Extract the [X, Y] coordinate from the center of the cell holding the provided text.  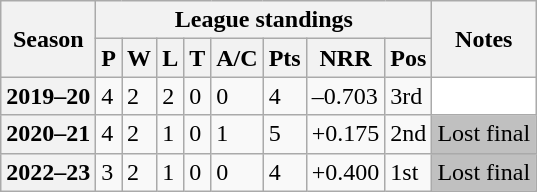
3rd [408, 96]
2019–20 [48, 96]
+0.400 [346, 172]
2022–23 [48, 172]
League standings [264, 20]
Pos [408, 58]
Season [48, 39]
1st [408, 172]
P [109, 58]
Notes [484, 39]
L [170, 58]
+0.175 [346, 134]
A/C [237, 58]
3 [109, 172]
Pts [284, 58]
5 [284, 134]
2nd [408, 134]
W [140, 58]
NRR [346, 58]
T [198, 58]
2020–21 [48, 134]
–0.703 [346, 96]
